For the text-containing cell, return its midpoint in [x, y] coordinate format. 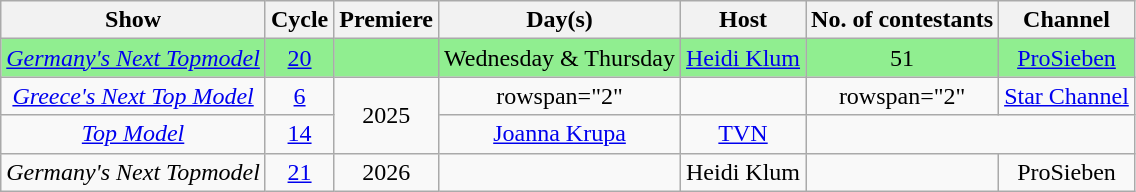
20 [299, 58]
14 [299, 134]
6 [299, 96]
51 [902, 58]
2025 [386, 115]
Star Channel [1067, 96]
Top Model [134, 134]
Premiere [386, 20]
2026 [386, 172]
Greece's Next Top Model [134, 96]
21 [299, 172]
Show [134, 20]
Channel [1067, 20]
Day(s) [560, 20]
Wednesday & Thursday [560, 58]
Host [744, 20]
TVN [744, 134]
Cycle [299, 20]
No. of contestants [902, 20]
Joanna Krupa [560, 134]
